Capture the cell that displays the provided text and extract its [x, y] central coordinate. 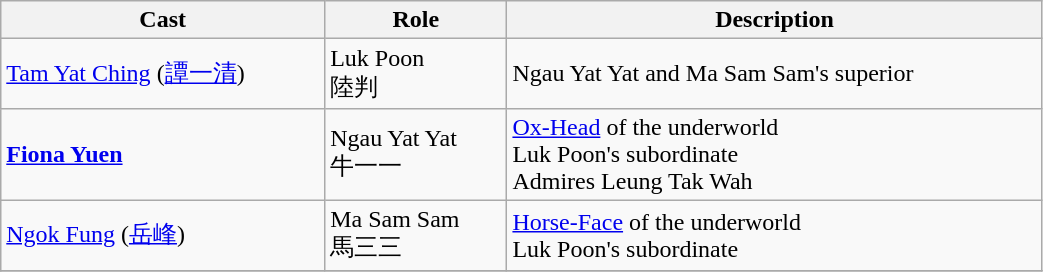
Horse-Face of the underworldLuk Poon's subordinate [774, 235]
Tam Yat Ching (譚一清) [163, 74]
Fiona Yuen [163, 154]
Ngok Fung (岳峰) [163, 235]
Cast [163, 20]
Ngau Yat Yat牛一一 [416, 154]
Ngau Yat Yat and Ma Sam Sam's superior [774, 74]
Luk Poon陸判 [416, 74]
Role [416, 20]
Ma Sam Sam馬三三 [416, 235]
Ox-Head of the underworldLuk Poon's subordinateAdmires Leung Tak Wah [774, 154]
Description [774, 20]
